From the cell containing the given text, extract its center point as (x, y) coordinate. 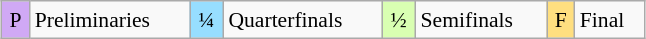
Preliminaries (110, 20)
¼ (207, 20)
Semifinals (482, 20)
Final (610, 20)
P (15, 20)
Quarterfinals (302, 20)
F (560, 20)
½ (399, 20)
